Return [x, y] of the center of cell containing provided text 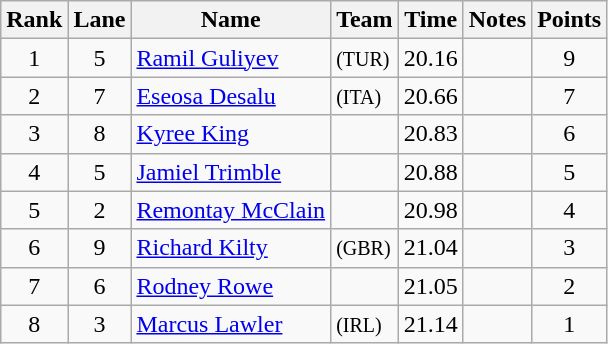
20.83 [430, 134]
Notes [497, 20]
20.66 [430, 96]
Eseosa Desalu [231, 96]
Ramil Guliyev [231, 58]
Rank [34, 20]
Name [231, 20]
Marcus Lawler [231, 324]
(GBR) [365, 248]
(ITA) [365, 96]
20.98 [430, 210]
Points [570, 20]
Lane [100, 20]
Jamiel Trimble [231, 172]
Richard Kilty [231, 248]
(TUR) [365, 58]
20.88 [430, 172]
20.16 [430, 58]
Rodney Rowe [231, 286]
Team [365, 20]
21.05 [430, 286]
21.04 [430, 248]
Kyree King [231, 134]
21.14 [430, 324]
(IRL) [365, 324]
Remontay McClain [231, 210]
Time [430, 20]
